Pinpoint the cell where the given text exists, returning its (x, y) midpoint coordinate. 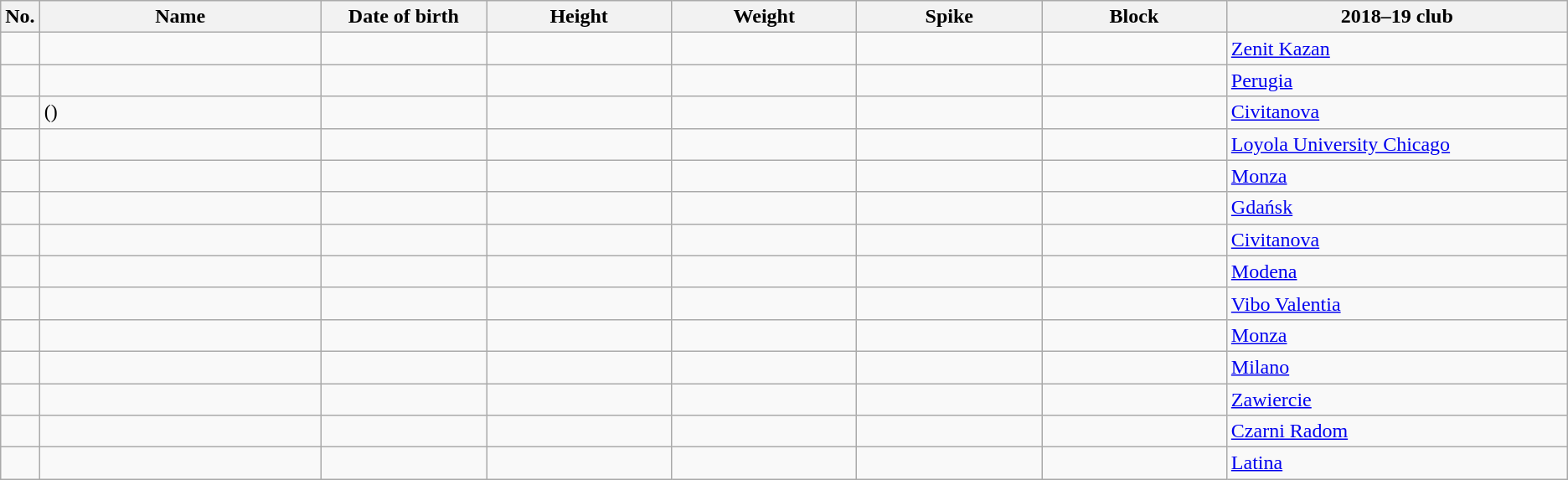
Latina (1397, 463)
Zenit Kazan (1397, 49)
Spike (950, 17)
Weight (764, 17)
Name (180, 17)
Gdańsk (1397, 208)
Loyola University Chicago (1397, 144)
Modena (1397, 271)
Czarni Radom (1397, 431)
No. (20, 17)
() (180, 112)
Zawiercie (1397, 400)
Block (1134, 17)
2018–19 club (1397, 17)
Date of birth (404, 17)
Perugia (1397, 80)
Vibo Valentia (1397, 303)
Height (578, 17)
Milano (1397, 367)
